Locate the cell with the specified text and output its [x, y] center coordinate. 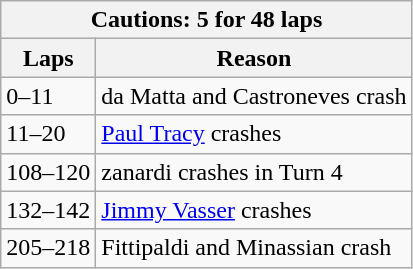
zanardi crashes in Turn 4 [254, 172]
da Matta and Castroneves crash [254, 96]
Fittipaldi and Minassian crash [254, 248]
108–120 [48, 172]
Paul Tracy crashes [254, 134]
0–11 [48, 96]
205–218 [48, 248]
Cautions: 5 for 48 laps [206, 20]
Reason [254, 58]
132–142 [48, 210]
Laps [48, 58]
Jimmy Vasser crashes [254, 210]
11–20 [48, 134]
